Locate the cell with the specified text and output its (X, Y) center coordinate. 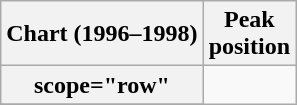
scope="row" (102, 85)
Chart (1996–1998) (102, 34)
Peakposition (249, 34)
